Find where the given text appears and provide that cell's center as (x, y) coordinate. 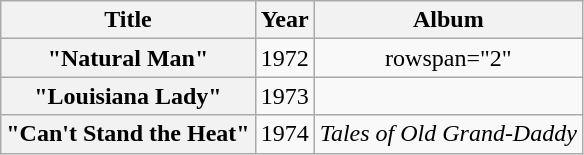
Tales of Old Grand-Daddy (448, 134)
"Natural Man" (128, 58)
1973 (284, 96)
"Louisiana Lady" (128, 96)
1972 (284, 58)
"Can't Stand the Heat" (128, 134)
Album (448, 20)
Year (284, 20)
Title (128, 20)
1974 (284, 134)
rowspan="2" (448, 58)
